Scan for the cell matching the given text and deliver its [X, Y] coordinate at center. 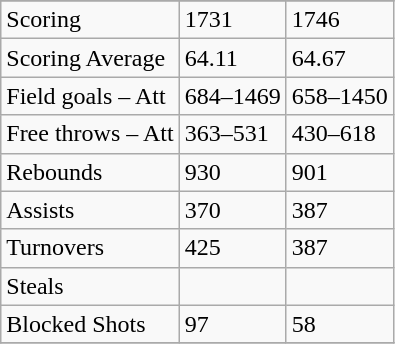
Turnovers [90, 248]
363–531 [232, 134]
901 [340, 172]
Scoring [90, 20]
370 [232, 210]
97 [232, 324]
Rebounds [90, 172]
930 [232, 172]
425 [232, 248]
Assists [90, 210]
684–1469 [232, 96]
430–618 [340, 134]
64.11 [232, 58]
1731 [232, 20]
Free throws – Att [90, 134]
Scoring Average [90, 58]
658–1450 [340, 96]
Field goals – Att [90, 96]
58 [340, 324]
1746 [340, 20]
Blocked Shots [90, 324]
Steals [90, 286]
64.67 [340, 58]
